Find where the given text appears and provide that cell's center as [x, y] coordinate. 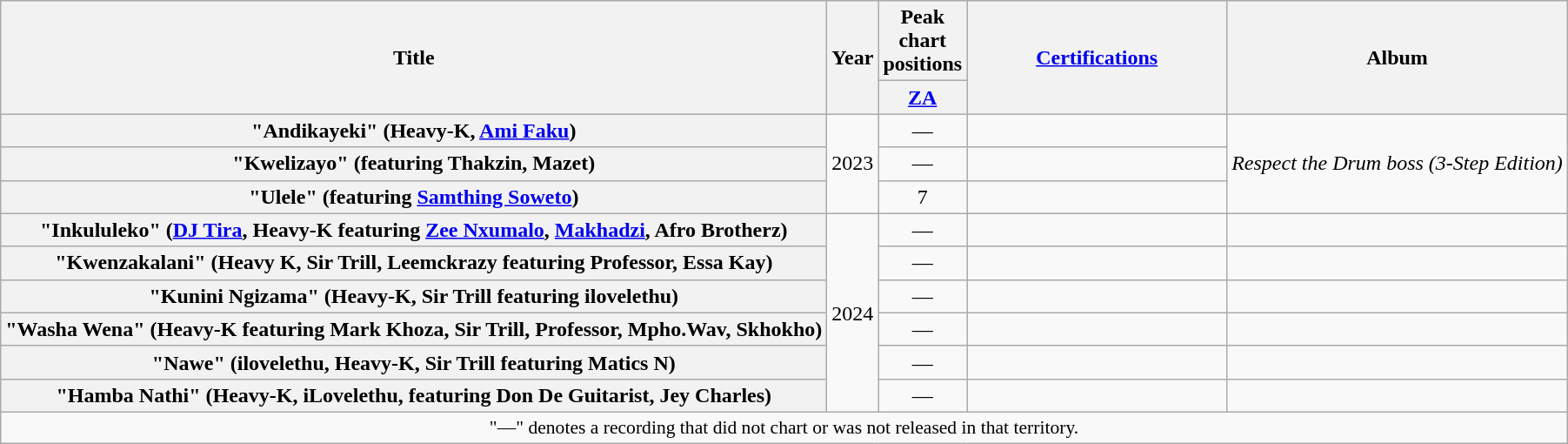
"Ulele" (featuring Samthing Soweto) [414, 197]
"Inkululeko" (DJ Tira, Heavy-K featuring Zee Nxumalo, Makhadzi, Afro Brotherz) [414, 230]
Respect the Drum boss (3-Step Edition) [1398, 164]
Title [414, 57]
ZA [923, 98]
Certifications [1098, 57]
"Nawe" (ilovelethu, Heavy-K, Sir Trill featuring Matics N) [414, 362]
7 [923, 197]
"Washa Wena" (Heavy-K featuring Mark Khoza, Sir Trill, Professor, Mpho.Wav, Skhokho) [414, 329]
Album [1398, 57]
2024 [852, 313]
"—" denotes a recording that did not chart or was not released in that territory. [784, 427]
"Hamba Nathi" (Heavy-K, iLovelethu, featuring Don De Guitarist, Jey Charles) [414, 395]
"Andikayeki" (Heavy-K, Ami Faku) [414, 131]
Peak chart positions [923, 41]
"Kwenzakalani" (Heavy K, Sir Trill, Leemckrazy featuring Professor, Essa Kay) [414, 263]
Year [852, 57]
"Kwelizayo" (featuring Thakzin, Mazet) [414, 164]
"Kunini Ngizama" (Heavy-K, Sir Trill featuring ilovelethu) [414, 296]
2023 [852, 164]
